Locate the cell with the specified text and output its (X, Y) center coordinate. 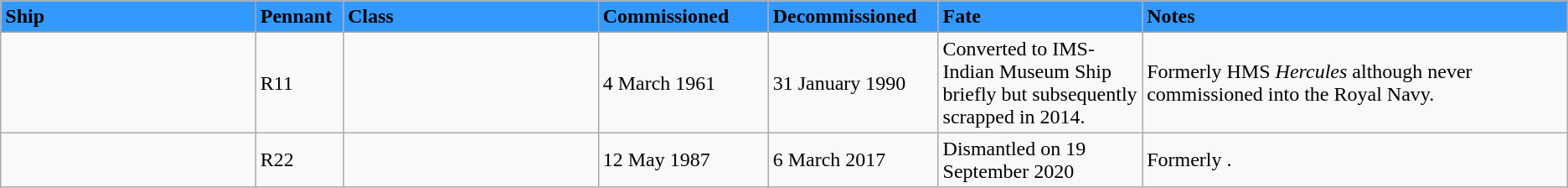
Decommissioned (853, 17)
12 May 1987 (683, 159)
31 January 1990 (853, 82)
Formerly . (1355, 159)
Pennant (299, 17)
Converted to IMS-Indian Museum Ship briefly but subsequently scrapped in 2014. (1040, 82)
Class (471, 17)
Commissioned (683, 17)
Notes (1355, 17)
Dismantled on 19 September 2020 (1040, 159)
Fate (1040, 17)
Ship (128, 17)
4 March 1961 (683, 82)
R22 (299, 159)
Formerly HMS Hercules although never commissioned into the Royal Navy. (1355, 82)
6 March 2017 (853, 159)
R11 (299, 82)
